Output the [X, Y] coordinate of the center of the cell containing the given text.  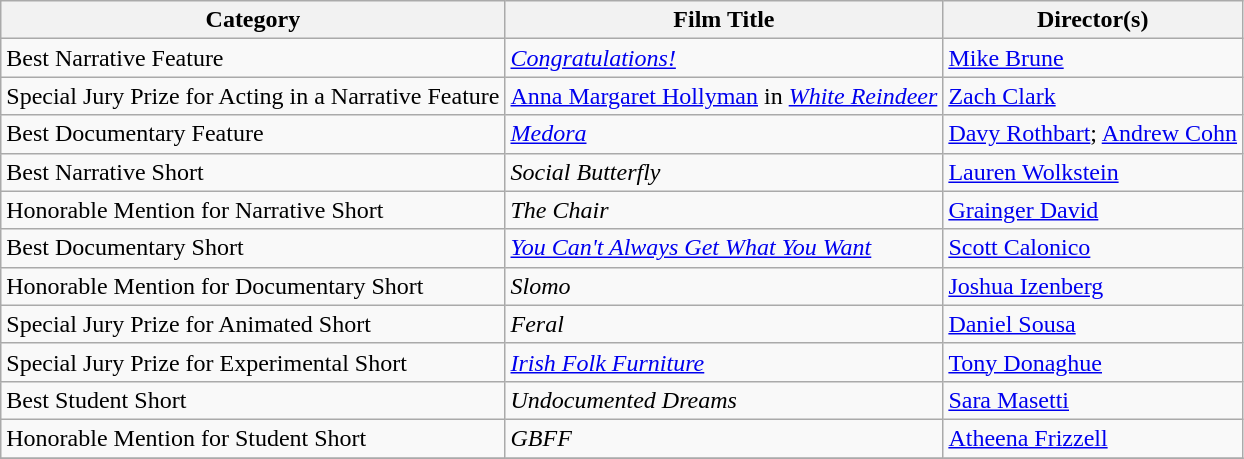
Davy Rothbart; Andrew Cohn [1093, 134]
Anna Margaret Hollyman in White Reindeer [724, 96]
Undocumented Dreams [724, 400]
Special Jury Prize for Experimental Short [253, 362]
GBFF [724, 438]
Daniel Sousa [1093, 324]
Director(s) [1093, 20]
Atheena Frizzell [1093, 438]
Irish Folk Furniture [724, 362]
Film Title [724, 20]
Special Jury Prize for Acting in a Narrative Feature [253, 96]
Scott Calonico [1093, 248]
Special Jury Prize for Animated Short [253, 324]
Honorable Mention for Student Short [253, 438]
Feral [724, 324]
Best Documentary Short [253, 248]
Congratulations! [724, 58]
Best Documentary Feature [253, 134]
Best Narrative Feature [253, 58]
Best Student Short [253, 400]
The Chair [724, 210]
Tony Donaghue [1093, 362]
Honorable Mention for Documentary Short [253, 286]
Category [253, 20]
Zach Clark [1093, 96]
Social Butterfly [724, 172]
Medora [724, 134]
Joshua Izenberg [1093, 286]
You Can't Always Get What You Want [724, 248]
Grainger David [1093, 210]
Slomo [724, 286]
Best Narrative Short [253, 172]
Lauren Wolkstein [1093, 172]
Mike Brune [1093, 58]
Sara Masetti [1093, 400]
Honorable Mention for Narrative Short [253, 210]
